From the cell containing the given text, extract its center point as [X, Y] coordinate. 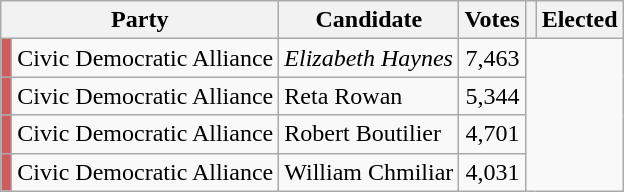
Party [140, 20]
5,344 [492, 96]
7,463 [492, 58]
Robert Boutilier [369, 134]
William Chmiliar [369, 172]
4,031 [492, 172]
Elizabeth Haynes [369, 58]
4,701 [492, 134]
Candidate [369, 20]
Elected [580, 20]
Reta Rowan [369, 96]
Votes [492, 20]
